For the text-containing cell, return its midpoint in [x, y] coordinate format. 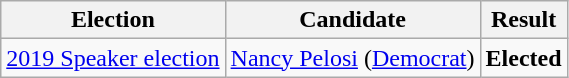
Candidate [352, 20]
Nancy Pelosi (Democrat) [352, 58]
2019 Speaker election [113, 58]
Elected [524, 58]
Result [524, 20]
Election [113, 20]
